Search for the cell housing the specified text and yield its [x, y] center coordinate. 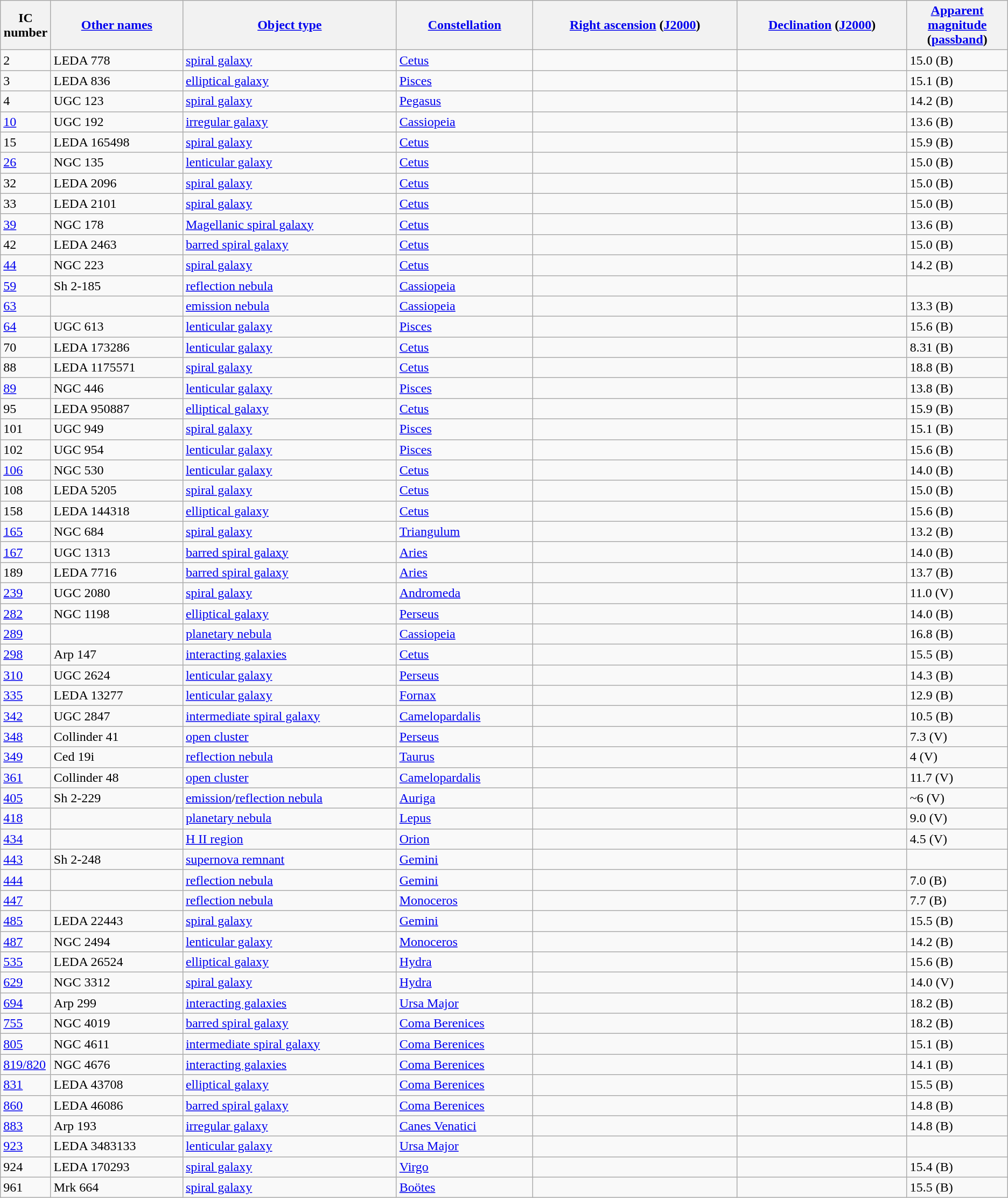
LEDA 1175571 [116, 368]
Canes Venatici [464, 1126]
349 [26, 757]
Apparent magnitude (passband) [957, 25]
418 [26, 818]
405 [26, 798]
LEDA 26524 [116, 962]
H II region [290, 839]
Lepus [464, 818]
14.3 (B) [957, 675]
NGC 3312 [116, 983]
961 [26, 1187]
4 [26, 101]
Mrk 664 [116, 1187]
NGC 530 [116, 470]
443 [26, 859]
4.5 (V) [957, 839]
348 [26, 737]
14.1 (B) [957, 1064]
32 [26, 183]
LEDA 2096 [116, 183]
165 [26, 531]
13.7 (B) [957, 572]
342 [26, 716]
LEDA 778 [116, 60]
Taurus [464, 757]
LEDA 2101 [116, 204]
42 [26, 244]
UGC 954 [116, 450]
UGC 2080 [116, 593]
629 [26, 983]
LEDA 173286 [116, 347]
361 [26, 777]
282 [26, 613]
487 [26, 942]
LEDA 13277 [116, 696]
Andromeda [464, 593]
26 [26, 163]
923 [26, 1146]
UGC 192 [116, 122]
310 [26, 675]
LEDA 5205 [116, 491]
13.8 (B) [957, 388]
335 [26, 696]
Ced 19i [116, 757]
167 [26, 552]
11.7 (V) [957, 777]
supernova remnant [290, 859]
63 [26, 306]
447 [26, 900]
NGC 1198 [116, 613]
106 [26, 470]
298 [26, 655]
Virgo [464, 1167]
88 [26, 368]
101 [26, 429]
NGC 135 [116, 163]
189 [26, 572]
LEDA 2463 [116, 244]
Right ascension (J2000) [635, 25]
Other names [116, 25]
14.0 (V) [957, 983]
8.31 (B) [957, 347]
Orion [464, 839]
Arp 193 [116, 1126]
33 [26, 204]
883 [26, 1126]
444 [26, 880]
64 [26, 327]
IC number [26, 25]
NGC 4019 [116, 1024]
Arp 147 [116, 655]
Sh 2-229 [116, 798]
Auriga [464, 798]
7.7 (B) [957, 900]
Fornax [464, 696]
Collinder 48 [116, 777]
emission/reflection nebula [290, 798]
Boötes [464, 1187]
89 [26, 388]
13.2 (B) [957, 531]
7.3 (V) [957, 737]
3 [26, 81]
UGC 1313 [116, 552]
LEDA 836 [116, 81]
NGC 446 [116, 388]
UGC 2624 [116, 675]
Triangulum [464, 531]
LEDA 950887 [116, 409]
NGC 223 [116, 265]
924 [26, 1167]
Pegasus [464, 101]
NGC 4676 [116, 1064]
emission nebula [290, 306]
Sh 2-185 [116, 286]
11.0 (V) [957, 593]
18.8 (B) [957, 368]
Sh 2-248 [116, 859]
Collinder 41 [116, 737]
LEDA 170293 [116, 1167]
LEDA 43708 [116, 1085]
434 [26, 839]
819/820 [26, 1064]
158 [26, 511]
NGC 2494 [116, 942]
289 [26, 634]
LEDA 22443 [116, 921]
535 [26, 962]
NGC 178 [116, 224]
694 [26, 1003]
UGC 123 [116, 101]
LEDA 165498 [116, 142]
16.8 (B) [957, 634]
10.5 (B) [957, 716]
LEDA 7716 [116, 572]
LEDA 3483133 [116, 1146]
12.9 (B) [957, 696]
108 [26, 491]
UGC 613 [116, 327]
102 [26, 450]
755 [26, 1024]
39 [26, 224]
860 [26, 1105]
4 (V) [957, 757]
LEDA 144318 [116, 511]
Object type [290, 25]
~6 (V) [957, 798]
UGC 949 [116, 429]
805 [26, 1044]
NGC 4611 [116, 1044]
Declination (J2000) [822, 25]
95 [26, 409]
Arp 299 [116, 1003]
485 [26, 921]
239 [26, 593]
13.3 (B) [957, 306]
44 [26, 265]
NGC 684 [116, 531]
Magellanic spiral galaxy [290, 224]
15.4 (B) [957, 1167]
2 [26, 60]
10 [26, 122]
LEDA 46086 [116, 1105]
70 [26, 347]
Constellation [464, 25]
UGC 2847 [116, 716]
9.0 (V) [957, 818]
15 [26, 142]
7.0 (B) [957, 880]
831 [26, 1085]
59 [26, 286]
